Capture the cell that displays the provided text and extract its [x, y] central coordinate. 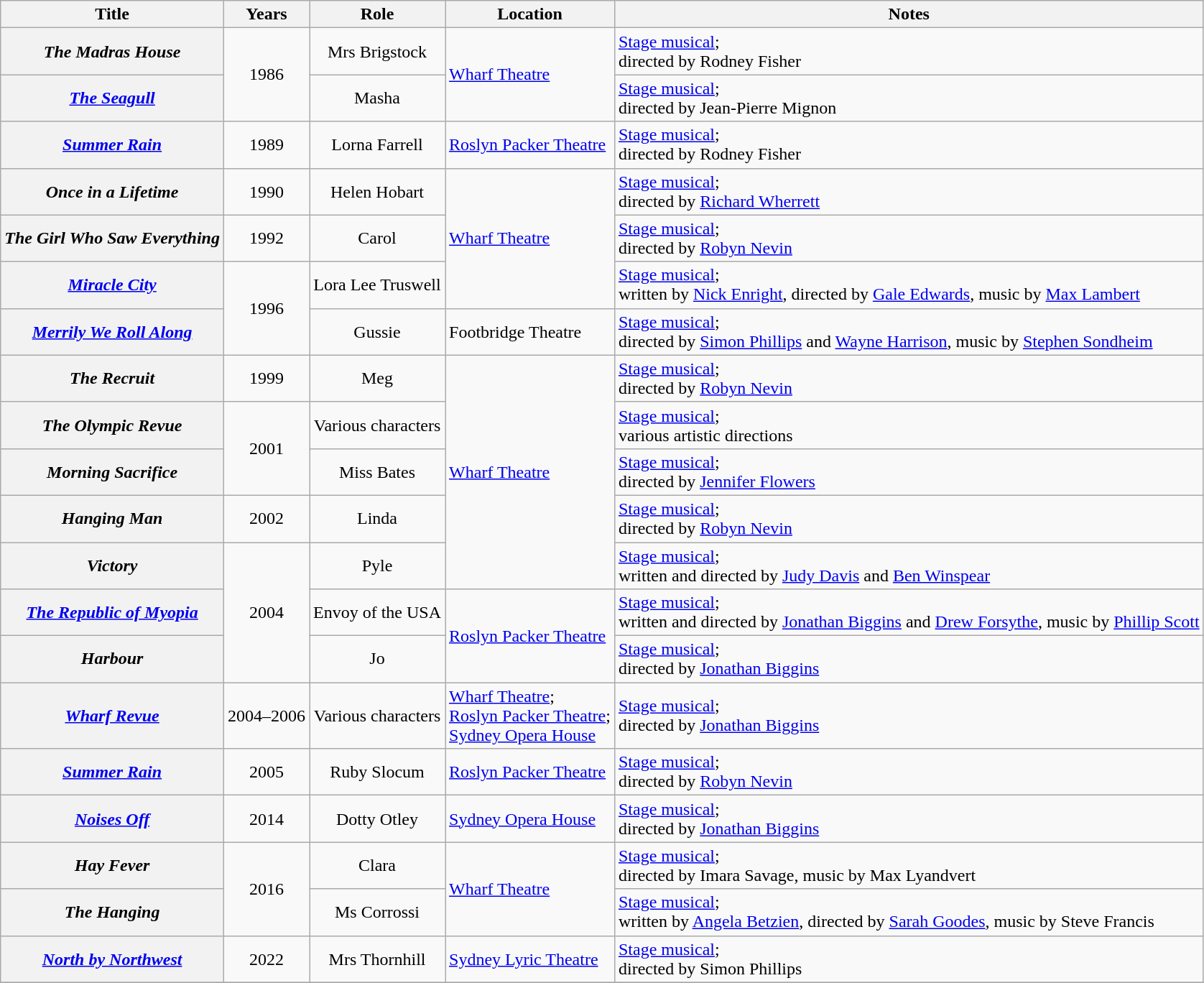
1986 [266, 75]
The Olympic Revue [112, 425]
Envoy of the USA [376, 612]
Stage musical;directed by Simon Phillips [909, 959]
2014 [266, 819]
Meg [376, 378]
The Republic of Myopia [112, 612]
Ms Corrossi [376, 913]
Role [376, 14]
1996 [266, 308]
Pyle [376, 565]
The Girl Who Saw Everything [112, 239]
2004 [266, 612]
1990 [266, 191]
2004–2006 [266, 716]
Merrily We Roll Along [112, 332]
Gussie [376, 332]
2002 [266, 519]
Noises Off [112, 819]
Stage musical;directed by Jennifer Flowers [909, 471]
Miracle City [112, 285]
Dotty Otley [376, 819]
Title [112, 14]
The Seagull [112, 98]
Linda [376, 519]
Stage musical;directed by Richard Wherrett [909, 191]
2005 [266, 772]
Stage musical;written and directed by Judy Davis and Ben Winspear [909, 565]
Sydney Opera House [530, 819]
North by Northwest [112, 959]
Lora Lee Truswell [376, 285]
Stage musical;various artistic directions [909, 425]
Stage musical;directed by Simon Phillips and Wayne Harrison, music by Stephen Sondheim [909, 332]
2016 [266, 889]
Victory [112, 565]
1999 [266, 378]
Stage musical;written by Angela Betzien, directed by Sarah Goodes, music by Steve Francis [909, 913]
2001 [266, 448]
Masha [376, 98]
Stage musical;directed by Jean-Pierre Mignon [909, 98]
Hanging Man [112, 519]
1992 [266, 239]
Mrs Thornhill [376, 959]
The Recruit [112, 378]
1989 [266, 145]
Stage musical;written and directed by Jonathan Biggins and Drew Forsythe, music by Phillip Scott [909, 612]
Footbridge Theatre [530, 332]
Harbour [112, 660]
Miss Bates [376, 471]
Wharf Theatre;Roslyn Packer Theatre;Sydney Opera House [530, 716]
Once in a Lifetime [112, 191]
2022 [266, 959]
Ruby Slocum [376, 772]
Hay Fever [112, 865]
Location [530, 14]
The Hanging [112, 913]
Mrs Brigstock [376, 52]
Stage musical;written by Nick Enright, directed by Gale Edwards, music by Max Lambert [909, 285]
Sydney Lyric Theatre [530, 959]
Lorna Farrell [376, 145]
Helen Hobart [376, 191]
The Madras House [112, 52]
Wharf Revue [112, 716]
Morning Sacrifice [112, 471]
Clara [376, 865]
Carol [376, 239]
Notes [909, 14]
Stage musical;directed by Imara Savage, music by Max Lyandvert [909, 865]
Years [266, 14]
Jo [376, 660]
